From the cell containing the given text, extract its center point as (x, y) coordinate. 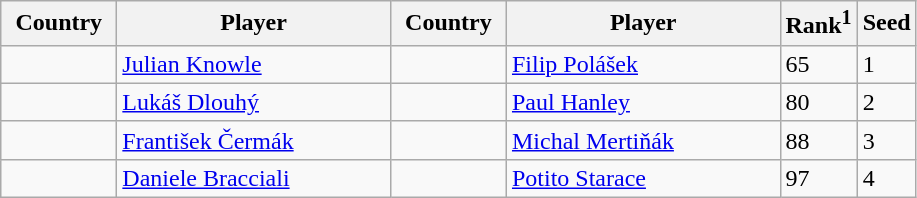
František Čermák (254, 140)
88 (818, 140)
Filip Polášek (643, 64)
97 (818, 178)
Paul Hanley (643, 102)
4 (886, 178)
80 (818, 102)
1 (886, 64)
Lukáš Dlouhý (254, 102)
Rank1 (818, 24)
Michal Mertiňák (643, 140)
2 (886, 102)
65 (818, 64)
Potito Starace (643, 178)
Daniele Bracciali (254, 178)
3 (886, 140)
Seed (886, 24)
Julian Knowle (254, 64)
